Search for the cell housing the specified text and yield its [x, y] center coordinate. 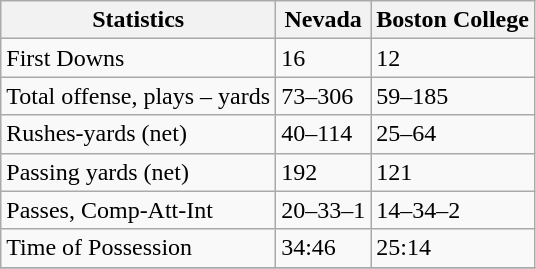
40–114 [324, 134]
121 [453, 172]
34:46 [324, 248]
25:14 [453, 248]
12 [453, 58]
59–185 [453, 96]
First Downs [138, 58]
14–34–2 [453, 210]
20–33–1 [324, 210]
Nevada [324, 20]
16 [324, 58]
Boston College [453, 20]
Statistics [138, 20]
73–306 [324, 96]
Total offense, plays – yards [138, 96]
Passes, Comp-Att-Int [138, 210]
Passing yards (net) [138, 172]
Rushes-yards (net) [138, 134]
Time of Possession [138, 248]
192 [324, 172]
25–64 [453, 134]
